Return [X, Y] of the center of cell containing provided text 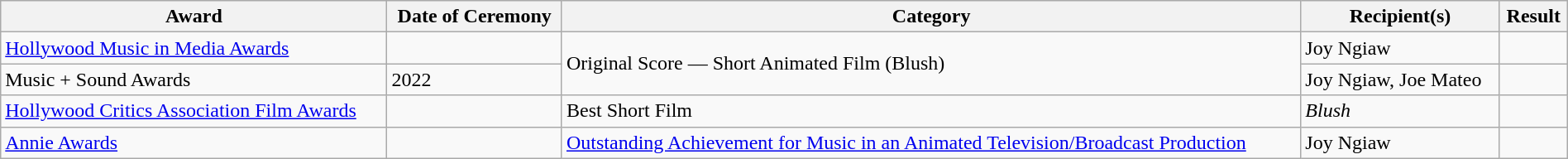
Music + Sound Awards [194, 79]
Blush [1400, 111]
Hollywood Music in Media Awards [194, 48]
Category [931, 17]
Original Score — Short Animated Film (Blush) [931, 64]
Date of Ceremony [475, 17]
Recipient(s) [1400, 17]
Hollywood Critics Association Film Awards [194, 111]
2022 [475, 79]
Award [194, 17]
Outstanding Achievement for Music in an Animated Television/Broadcast Production [931, 142]
Result [1533, 17]
Joy Ngiaw, Joe Mateo [1400, 79]
Annie Awards [194, 142]
Best Short Film [931, 111]
